Detect which cell encompasses the target text, then output its (X, Y) center coordinate. 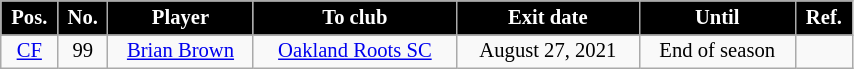
August 27, 2021 (548, 51)
No. (83, 17)
99 (83, 51)
Oakland Roots SC (354, 51)
Pos. (30, 17)
Ref. (824, 17)
Until (717, 17)
Exit date (548, 17)
CF (30, 51)
To club (354, 17)
Player (181, 17)
End of season (717, 51)
Brian Brown (181, 51)
